Return (x, y) of the center of cell containing provided text 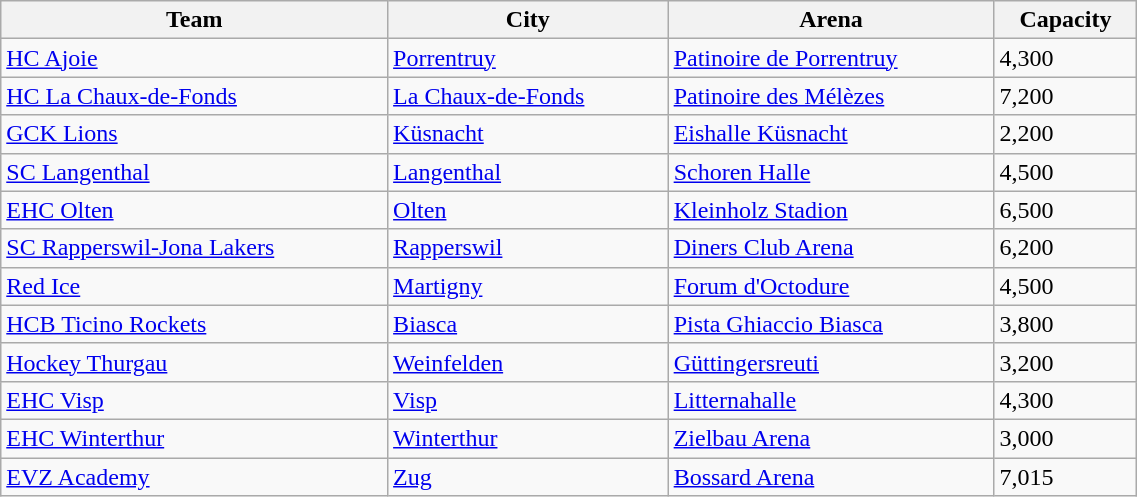
Schoren Halle (831, 172)
GCK Lions (194, 134)
City (528, 20)
6,200 (1066, 248)
Rapperswil (528, 248)
Bossard Arena (831, 477)
Capacity (1066, 20)
Pista Ghiaccio Biasca (831, 324)
EHC Winterthur (194, 438)
SC Rapperswil-Jona Lakers (194, 248)
Zielbau Arena (831, 438)
7,015 (1066, 477)
HC Ajoie (194, 58)
Winterthur (528, 438)
2,200 (1066, 134)
HC La Chaux-de-Fonds (194, 96)
Patinoire de Porrentruy (831, 58)
Zug (528, 477)
Langenthal (528, 172)
SC Langenthal (194, 172)
Eishalle Küsnacht (831, 134)
3,800 (1066, 324)
Güttingersreuti (831, 362)
Diners Club Arena (831, 248)
EVZ Academy (194, 477)
Arena (831, 20)
3,000 (1066, 438)
7,200 (1066, 96)
Hockey Thurgau (194, 362)
La Chaux-de-Fonds (528, 96)
Porrentruy (528, 58)
6,500 (1066, 210)
HCB Ticino Rockets (194, 324)
Kleinholz Stadion (831, 210)
Visp (528, 400)
3,200 (1066, 362)
EHC Olten (194, 210)
Team (194, 20)
Biasca (528, 324)
Weinfelden (528, 362)
Litternahalle (831, 400)
Küsnacht (528, 134)
Olten (528, 210)
Forum d'Octodure (831, 286)
Red Ice (194, 286)
Patinoire des Mélèzes (831, 96)
EHC Visp (194, 400)
Martigny (528, 286)
